Scan for the cell matching the given text and deliver its [X, Y] coordinate at center. 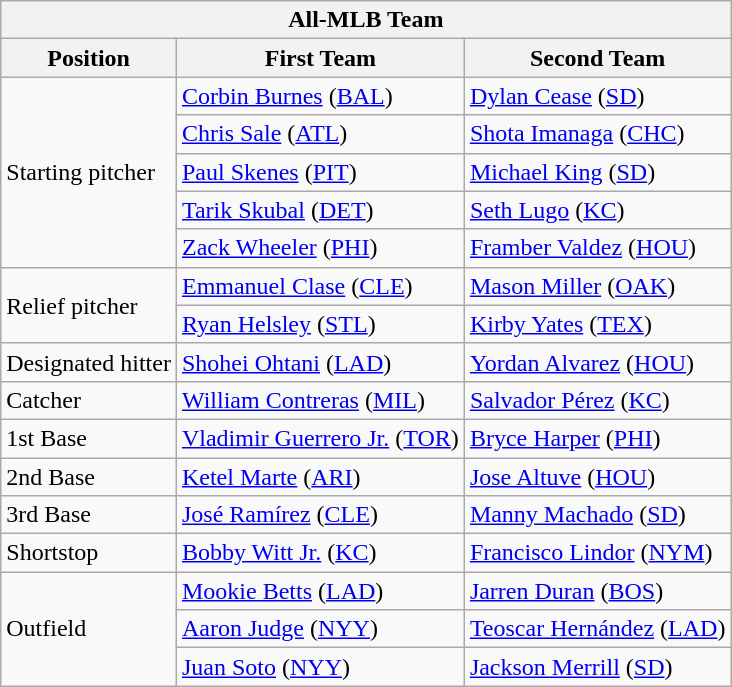
3rd Base [89, 515]
Emmanuel Clase (CLE) [320, 286]
Tarik Skubal (DET) [320, 210]
Framber Valdez (HOU) [598, 248]
Salvador Pérez (KC) [598, 400]
Michael King (SD) [598, 172]
Zack Wheeler (PHI) [320, 248]
Dylan Cease (SD) [598, 96]
Kirby Yates (TEX) [598, 324]
Aaron Judge (NYY) [320, 629]
Position [89, 58]
Outfield [89, 629]
Shota Imanaga (CHC) [598, 134]
Shortstop [89, 553]
Francisco Lindor (NYM) [598, 553]
Bobby Witt Jr. (KC) [320, 553]
Ketel Marte (ARI) [320, 477]
Jarren Duran (BOS) [598, 591]
Designated hitter [89, 362]
1st Base [89, 438]
Catcher [89, 400]
Corbin Burnes (BAL) [320, 96]
Mason Miller (OAK) [598, 286]
Jose Altuve (HOU) [598, 477]
Jackson Merrill (SD) [598, 667]
Bryce Harper (PHI) [598, 438]
All-MLB Team [366, 20]
Ryan Helsley (STL) [320, 324]
Relief pitcher [89, 305]
William Contreras (MIL) [320, 400]
Seth Lugo (KC) [598, 210]
First Team [320, 58]
Second Team [598, 58]
José Ramírez (CLE) [320, 515]
Chris Sale (ATL) [320, 134]
Vladimir Guerrero Jr. (TOR) [320, 438]
2nd Base [89, 477]
Teoscar Hernández (LAD) [598, 629]
Shohei Ohtani (LAD) [320, 362]
Paul Skenes (PIT) [320, 172]
Yordan Alvarez (HOU) [598, 362]
Manny Machado (SD) [598, 515]
Starting pitcher [89, 172]
Mookie Betts (LAD) [320, 591]
Juan Soto (NYY) [320, 667]
